Provide the (X, Y) coordinate of the cell's center where the given text is located.  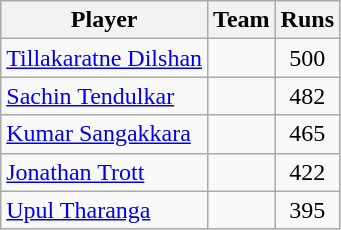
Sachin Tendulkar (104, 96)
500 (307, 58)
Runs (307, 20)
Upul Tharanga (104, 210)
465 (307, 134)
Kumar Sangakkara (104, 134)
422 (307, 172)
Tillakaratne Dilshan (104, 58)
482 (307, 96)
Player (104, 20)
Jonathan Trott (104, 172)
Team (242, 20)
395 (307, 210)
